Pinpoint the cell where the given text exists, returning its [X, Y] midpoint coordinate. 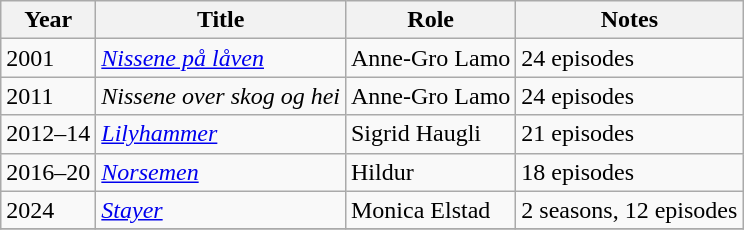
Role [430, 20]
Title [221, 20]
Norsemen [221, 172]
Nissene på låven [221, 58]
Sigrid Haugli [430, 134]
Nissene over skog og hei [221, 96]
2011 [48, 96]
2001 [48, 58]
18 episodes [630, 172]
Lilyhammer [221, 134]
Stayer [221, 210]
2 seasons, 12 episodes [630, 210]
Year [48, 20]
21 episodes [630, 134]
2016–20 [48, 172]
Monica Elstad [430, 210]
Hildur [430, 172]
2024 [48, 210]
2012–14 [48, 134]
Notes [630, 20]
